Determine the (X, Y) coordinate at the center of the cell enclosing the given text.  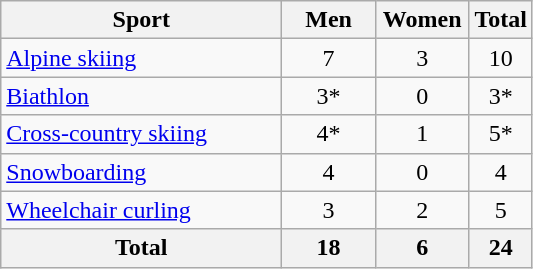
Alpine skiing (142, 58)
5 (501, 210)
Cross-country skiing (142, 134)
4* (329, 134)
10 (501, 58)
18 (329, 248)
5* (501, 134)
Biathlon (142, 96)
Men (329, 20)
Wheelchair curling (142, 210)
6 (422, 248)
7 (329, 58)
Women (422, 20)
1 (422, 134)
2 (422, 210)
24 (501, 248)
Snowboarding (142, 172)
Sport (142, 20)
